From the cell containing the given text, extract its center point as (x, y) coordinate. 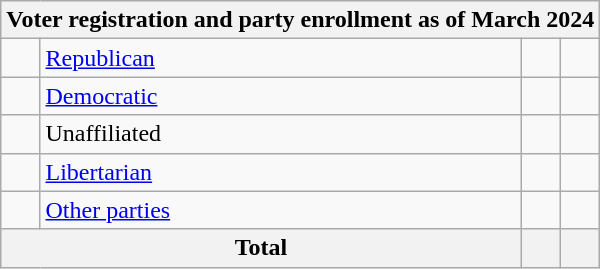
Other parties (280, 210)
Total (262, 248)
Voter registration and party enrollment as of March 2024 (300, 20)
Republican (280, 58)
Democratic (280, 96)
Unaffiliated (280, 134)
Libertarian (280, 172)
